Scan for the cell matching the given text and deliver its (X, Y) coordinate at center. 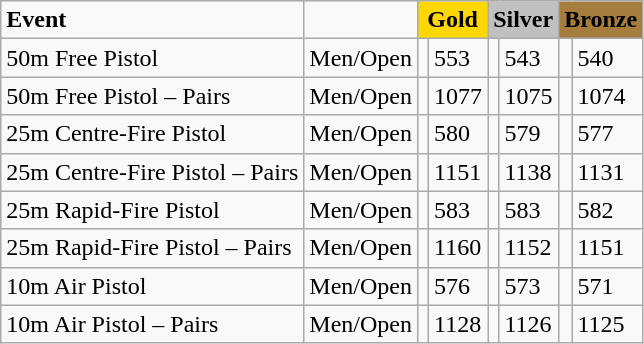
540 (608, 58)
Bronze (601, 20)
1128 (458, 324)
25m Centre-Fire Pistol – Pairs (152, 172)
Silver (524, 20)
1160 (458, 248)
1074 (608, 96)
1138 (529, 172)
1131 (608, 172)
25m Rapid-Fire Pistol – Pairs (152, 248)
573 (529, 286)
1075 (529, 96)
577 (608, 134)
1152 (529, 248)
25m Centre-Fire Pistol (152, 134)
Event (152, 20)
553 (458, 58)
1126 (529, 324)
571 (608, 286)
1125 (608, 324)
Gold (453, 20)
10m Air Pistol (152, 286)
543 (529, 58)
580 (458, 134)
582 (608, 210)
10m Air Pistol – Pairs (152, 324)
576 (458, 286)
50m Free Pistol (152, 58)
579 (529, 134)
1077 (458, 96)
25m Rapid-Fire Pistol (152, 210)
50m Free Pistol – Pairs (152, 96)
